Detect which cell encompasses the target text, then output its (x, y) center coordinate. 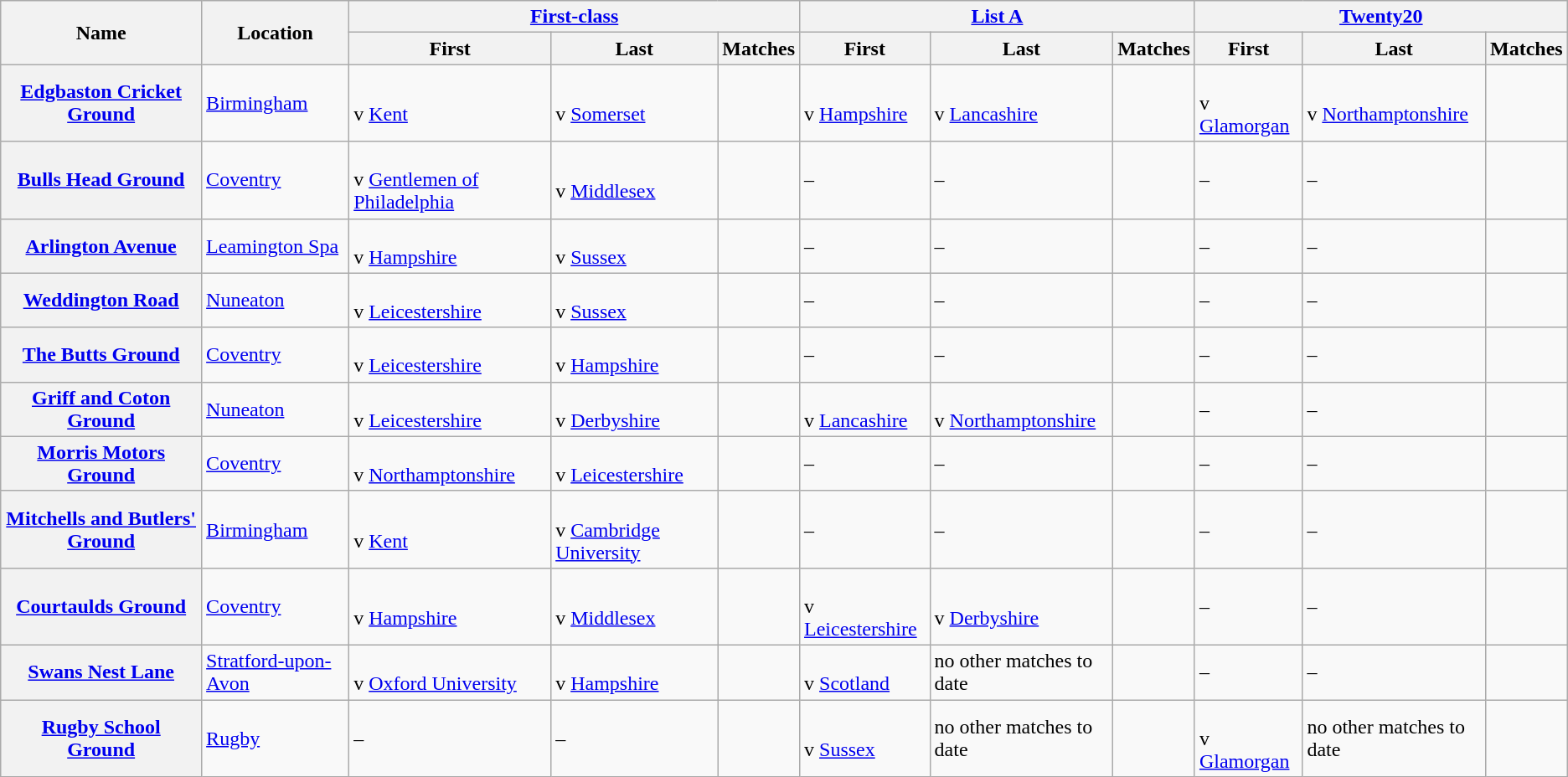
First-class (575, 17)
Morris Motors Ground (101, 464)
Leamington Spa (276, 246)
v Somerset (635, 103)
The Butts Ground (101, 355)
v Oxford University (451, 672)
v Gentlemen of Philadelphia (451, 180)
List A (998, 17)
Edgbaston Cricket Ground (101, 103)
v Scotland (865, 672)
Rugby School Ground (101, 738)
Rugby (276, 738)
Bulls Head Ground (101, 180)
Courtaulds Ground (101, 606)
Griff and Coton Ground (101, 409)
Twenty20 (1380, 17)
Mitchells and Butlers' Ground (101, 529)
v Cambridge University (635, 529)
Name (101, 33)
Swans Nest Lane (101, 672)
Location (276, 33)
Arlington Avenue (101, 246)
Weddington Road (101, 300)
Stratford-upon-Avon (276, 672)
